Pinpoint the cell where the given text exists, returning its [x, y] midpoint coordinate. 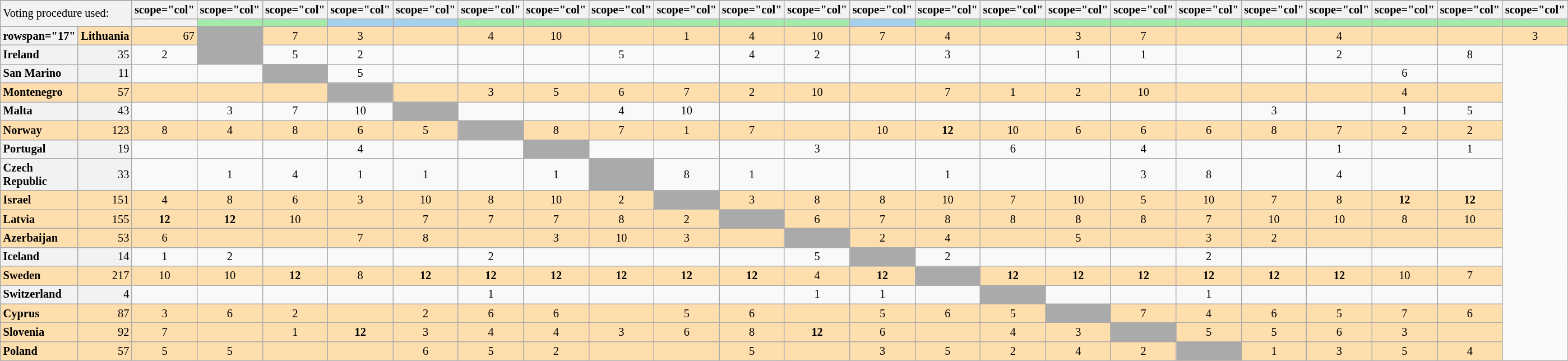
92 [105, 332]
Norway [39, 130]
Switzerland [39, 294]
Azerbaijan [39, 238]
53 [105, 238]
Slovenia [39, 332]
rowspan="17" [39, 36]
87 [105, 313]
Portugal [39, 149]
155 [105, 219]
Iceland [39, 257]
11 [105, 73]
123 [105, 130]
Voting procedure used: [66, 13]
Sweden [39, 276]
Cyprus [39, 313]
Poland [39, 351]
Lithuania [105, 36]
217 [105, 276]
43 [105, 111]
Czech Republic [39, 174]
Montenegro [39, 92]
35 [105, 54]
151 [105, 200]
67 [164, 36]
19 [105, 149]
Israel [39, 200]
33 [105, 174]
San Marino [39, 73]
Malta [39, 111]
14 [105, 257]
Ireland [39, 54]
Latvia [39, 219]
